Provide the [x, y] coordinate of the cell's center where the given text is located.  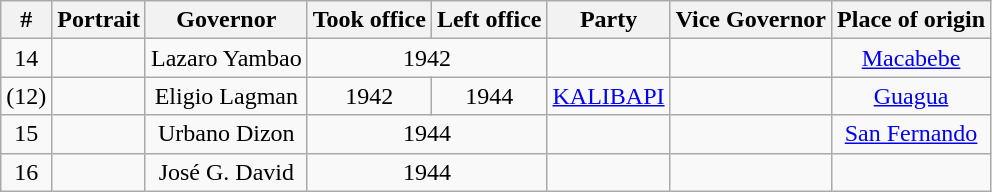
Portrait [99, 20]
Place of origin [912, 20]
Party [608, 20]
Lazaro Yambao [226, 58]
KALIBAPI [608, 96]
Eligio Lagman [226, 96]
14 [26, 58]
# [26, 20]
Urbano Dizon [226, 134]
Guagua [912, 96]
15 [26, 134]
Left office [489, 20]
Macabebe [912, 58]
(12) [26, 96]
16 [26, 172]
Governor [226, 20]
San Fernando [912, 134]
Took office [369, 20]
Vice Governor [750, 20]
José G. David [226, 172]
